Output the (X, Y) coordinate of the center of the cell containing the given text.  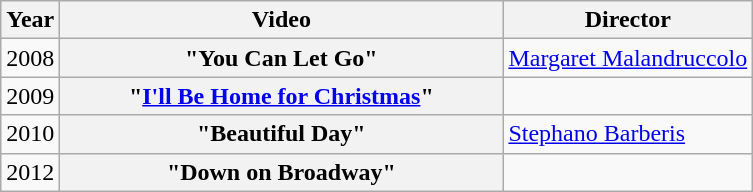
Stephano Barberis (628, 134)
"You Can Let Go" (282, 58)
Year (30, 20)
2009 (30, 96)
2008 (30, 58)
"I'll Be Home for Christmas" (282, 96)
2012 (30, 172)
Video (282, 20)
Margaret Malandruccolo (628, 58)
"Down on Broadway" (282, 172)
"Beautiful Day" (282, 134)
Director (628, 20)
2010 (30, 134)
